Identify which cell holds the provided text, then report its [X, Y] central coordinate. 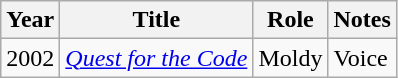
2002 [30, 58]
Notes [362, 20]
Quest for the Code [156, 58]
Moldy [290, 58]
Voice [362, 58]
Title [156, 20]
Role [290, 20]
Year [30, 20]
